Determine the (x, y) coordinate at the center of the cell enclosing the given text.  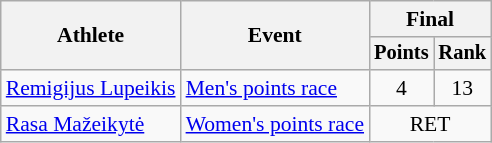
Rasa Mažeikytė (91, 124)
Event (276, 36)
RET (430, 124)
Remigijus Lupeikis (91, 88)
4 (401, 88)
Athlete (91, 36)
Points (401, 54)
Rank (463, 54)
Women's points race (276, 124)
Final (430, 19)
13 (463, 88)
Men's points race (276, 88)
